Pinpoint the cell where the given text exists, returning its [x, y] midpoint coordinate. 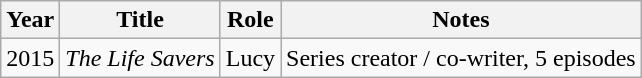
Title [140, 20]
Notes [462, 20]
Series creator / co-writer, 5 episodes [462, 58]
Lucy [250, 58]
Role [250, 20]
2015 [30, 58]
Year [30, 20]
The Life Savers [140, 58]
